Locate the cell with the specified text and output its (x, y) center coordinate. 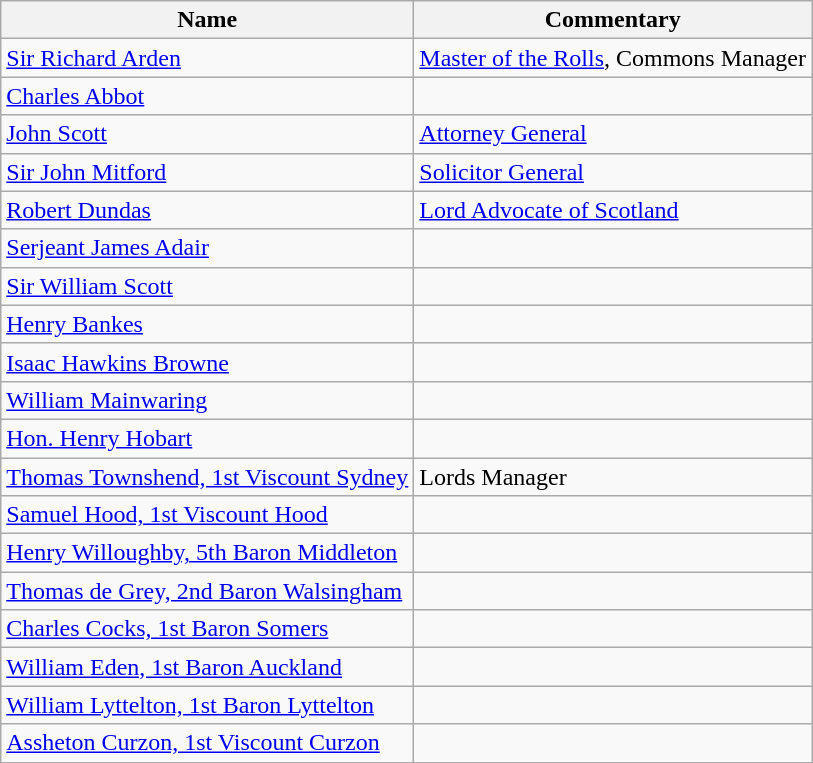
Assheton Curzon, 1st Viscount Curzon (208, 743)
Sir Richard Arden (208, 58)
William Mainwaring (208, 400)
Henry Willoughby, 5th Baron Middleton (208, 553)
Sir William Scott (208, 286)
Attorney General (613, 134)
Master of the Rolls, Commons Manager (613, 58)
John Scott (208, 134)
Robert Dundas (208, 210)
Lords Manager (613, 477)
Name (208, 20)
Charles Abbot (208, 96)
Isaac Hawkins Browne (208, 362)
Thomas de Grey, 2nd Baron Walsingham (208, 591)
Commentary (613, 20)
William Eden, 1st Baron Auckland (208, 667)
Solicitor General (613, 172)
Hon. Henry Hobart (208, 438)
William Lyttelton, 1st Baron Lyttelton (208, 705)
Sir John Mitford (208, 172)
Charles Cocks, 1st Baron Somers (208, 629)
Henry Bankes (208, 324)
Thomas Townshend, 1st Viscount Sydney (208, 477)
Samuel Hood, 1st Viscount Hood (208, 515)
Serjeant James Adair (208, 248)
Lord Advocate of Scotland (613, 210)
